Extract the (X, Y) coordinate from the center of the cell holding the provided text.  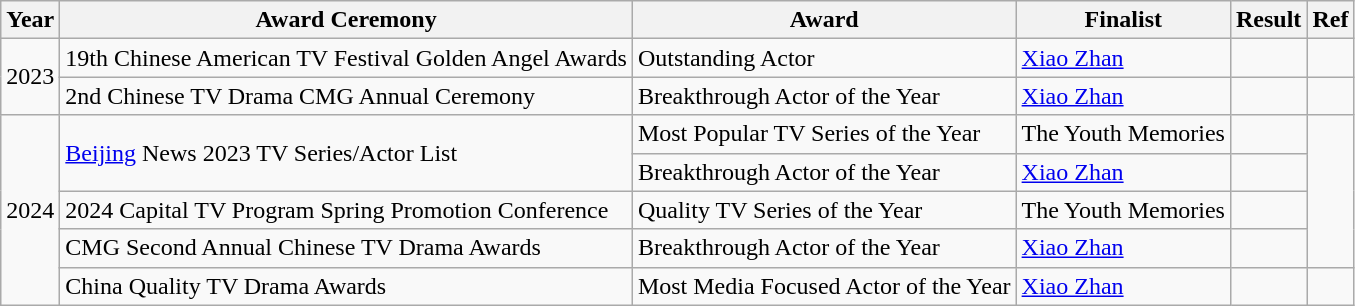
Most Media Focused Actor of the Year (824, 286)
Outstanding Actor (824, 58)
2024 (30, 210)
19th Chinese American TV Festival Golden Angel Awards (346, 58)
Most Popular TV Series of the Year (824, 134)
CMG Second Annual Chinese TV Drama Awards (346, 248)
Ref (1330, 20)
China Quality TV Drama Awards (346, 286)
Finalist (1123, 20)
2024 Capital TV Program Spring Promotion Conference (346, 210)
2023 (30, 77)
Year (30, 20)
2nd Chinese TV Drama CMG Annual Ceremony (346, 96)
Award (824, 20)
Result (1268, 20)
Award Ceremony (346, 20)
Beijing News 2023 TV Series/Actor List (346, 153)
Quality TV Series of the Year (824, 210)
